Extract the (X, Y) coordinate from the center of the cell holding the provided text.  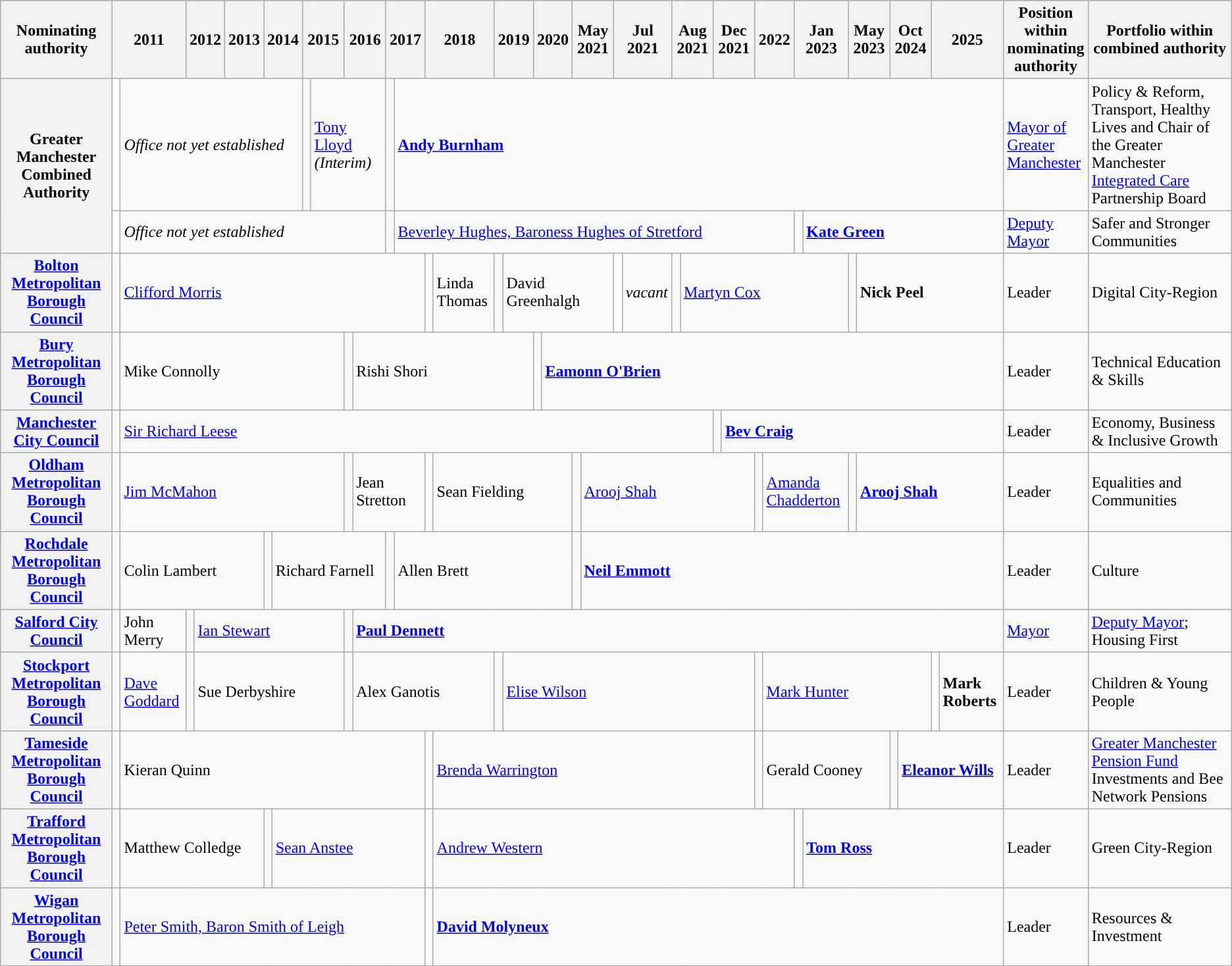
Eleanor Wills (951, 770)
Tom Ross (903, 848)
Portfolio within combined authority (1160, 39)
David Molyneux (719, 927)
Digital City-Region (1160, 292)
Clifford Morris (272, 292)
2014 (283, 39)
Amanda Chadderton (806, 492)
Linda Thomas (463, 292)
Bev Craig (862, 432)
Dave Goddard (153, 691)
Gerald Cooney (827, 770)
Green City-Region (1160, 848)
Ian Stewart (269, 630)
Mark Roberts (971, 691)
Sue Derbyshire (269, 691)
2020 (553, 39)
Oldham Metropolitan Borough Council (57, 492)
Alex Ganotis (424, 691)
Sean Anstee (348, 848)
2015 (324, 39)
Kieran Quinn (272, 770)
Martyn Cox (765, 292)
Sir Richard Leese (417, 432)
Jul 2021 (643, 39)
Mark Hunter (847, 691)
Salford City Council (57, 630)
Colin Lambert (192, 570)
2019 (513, 39)
Jan 2023 (821, 39)
Dec 2021 (734, 39)
Nominating authority (57, 39)
Mayor (1046, 630)
Richard Farnell (329, 570)
Equalities and Communities (1160, 492)
Deputy Mayor (1046, 232)
vacant (647, 292)
Beverley Hughes, Baroness Hughes of Stretford (594, 232)
Oct 2024 (910, 39)
Safer and Stronger Communities (1160, 232)
Deputy Mayor; Housing First (1160, 630)
Jean Stretton (389, 492)
Andy Burnham (699, 145)
Rochdale Metropolitan Borough Council (57, 570)
2016 (365, 39)
Resources & Investment (1160, 927)
Economy, Business & Inclusive Growth (1160, 432)
David Greenhalgh (558, 292)
Peter Smith, Baron Smith of Leigh (272, 927)
Paul Dennett (678, 630)
Brenda Warrington (594, 770)
Bolton Metropolitan Borough Council (57, 292)
Tameside Metropolitan Borough Council (57, 770)
Neil Emmott (792, 570)
Aug 2021 (692, 39)
Rishi Shori (444, 371)
Sean Fielding (503, 492)
2018 (460, 39)
2022 (774, 39)
Technical Education & Skills (1160, 371)
Elise Wilson (629, 691)
Policy & Reform, Transport, Healthy Lives and Chair of the Greater Manchester Integrated Care Partnership Board (1160, 145)
Kate Green (903, 232)
Bury Metropolitan Borough Council (57, 371)
Wigan Metropolitan Borough Council (57, 927)
2011 (149, 39)
Tony Lloyd (Interim) (348, 145)
Greater Manchester Pension Fund Investments and Bee Network Pensions (1160, 770)
May 2023 (869, 39)
2025 (967, 39)
Matthew Colledge (192, 848)
Mayor of Greater Manchester (1046, 145)
Culture (1160, 570)
2013 (244, 39)
Position within nominating authority (1046, 39)
Allen Brett (483, 570)
Mike Connolly (232, 371)
2012 (205, 39)
Andrew Western (613, 848)
May 2021 (592, 39)
Jim McMahon (232, 492)
Stockport Metropolitan Borough Council (57, 691)
Nick Peel (931, 292)
Manchester City Council (57, 432)
John Merry (153, 630)
Greater Manchester Combined Authority (57, 166)
Trafford Metropolitan Borough Council (57, 848)
2017 (405, 39)
Eamonn O'Brien (773, 371)
Children & Young People (1160, 691)
